Search for the cell housing the specified text and yield its [x, y] center coordinate. 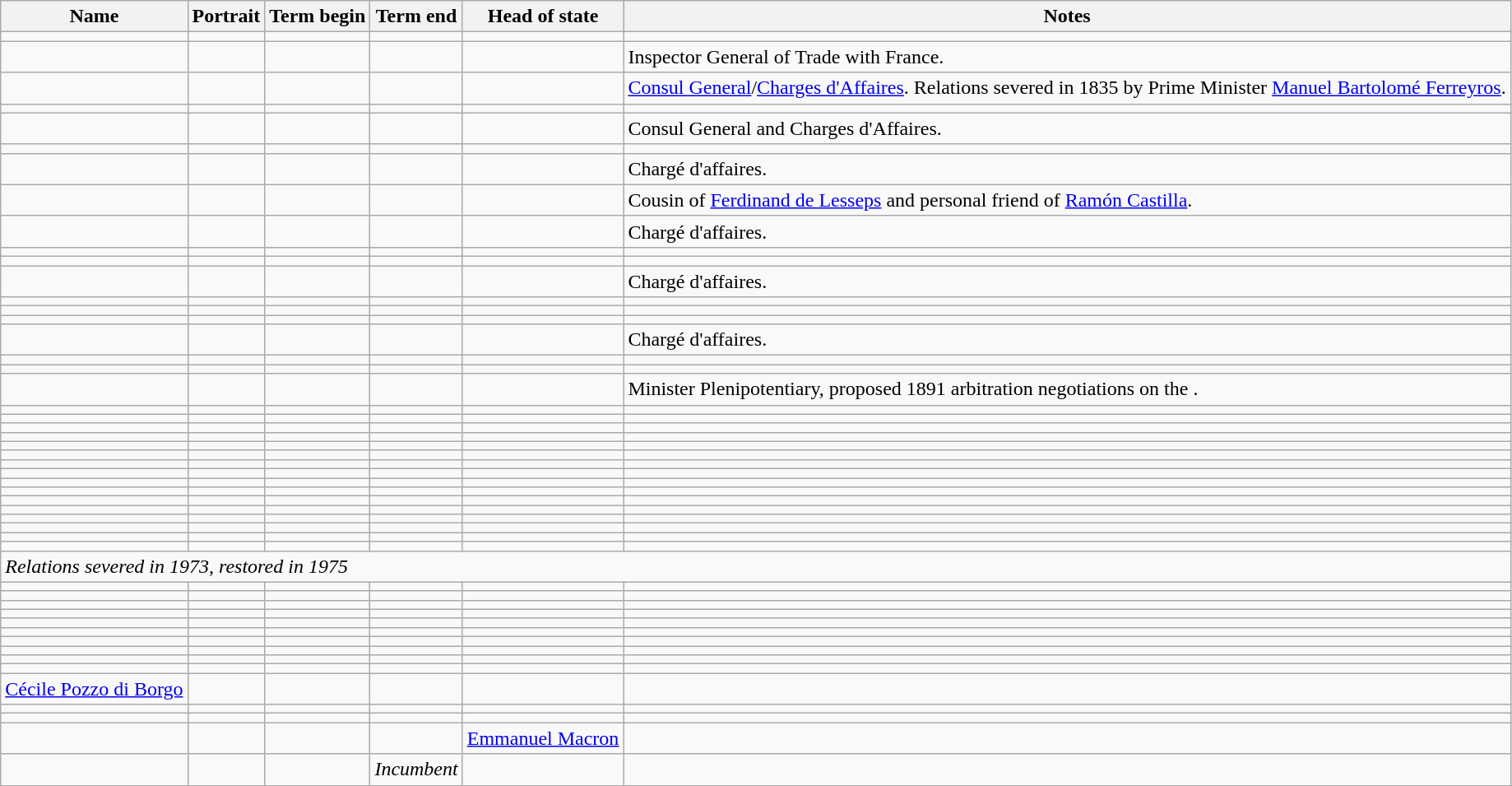
Consul General/Charges d'Affaires. Relations severed in 1835 by Prime Minister Manuel Bartolomé Ferreyros. [1067, 88]
Emmanuel Macron [543, 738]
Name [94, 16]
Inspector General of Trade with France. [1067, 57]
Consul General and Charges d'Affaires. [1067, 128]
Term end [416, 16]
Portrait [226, 16]
Incumbent [416, 770]
Relations severed in 1973, restored in 1975 [755, 566]
Term begin [318, 16]
Cécile Pozzo di Borgo [94, 689]
Cousin of Ferdinand de Lesseps and personal friend of Ramón Castilla. [1067, 200]
Notes [1067, 16]
Minister Plenipotentiary, proposed 1891 arbitration negotiations on the . [1067, 389]
Head of state [543, 16]
